Determine the (x, y) coordinate at the center of the cell enclosing the given text.  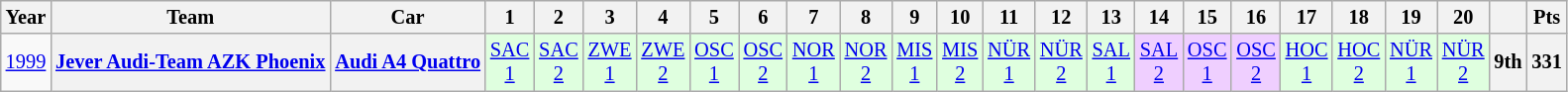
Pts (1547, 17)
331 (1547, 62)
SAL2 (1159, 62)
MIS2 (960, 62)
9th (1509, 62)
ZWE2 (663, 62)
Team (190, 17)
1 (509, 17)
5 (713, 17)
11 (1008, 17)
12 (1062, 17)
10 (960, 17)
2 (559, 17)
HOC1 (1307, 62)
13 (1111, 17)
8 (866, 17)
SAC1 (509, 62)
SAC2 (559, 62)
19 (1411, 17)
14 (1159, 17)
9 (914, 17)
Year (26, 17)
Audi A4 Quattro (408, 62)
4 (663, 17)
NOR2 (866, 62)
16 (1256, 17)
1999 (26, 62)
ZWE1 (610, 62)
17 (1307, 17)
15 (1206, 17)
18 (1359, 17)
7 (814, 17)
MIS1 (914, 62)
Jever Audi-Team AZK Phoenix (190, 62)
3 (610, 17)
6 (763, 17)
SAL1 (1111, 62)
20 (1464, 17)
HOC2 (1359, 62)
NOR1 (814, 62)
Car (408, 17)
